Return the [X, Y] coordinate for the center point of the cell that contains the specified text.  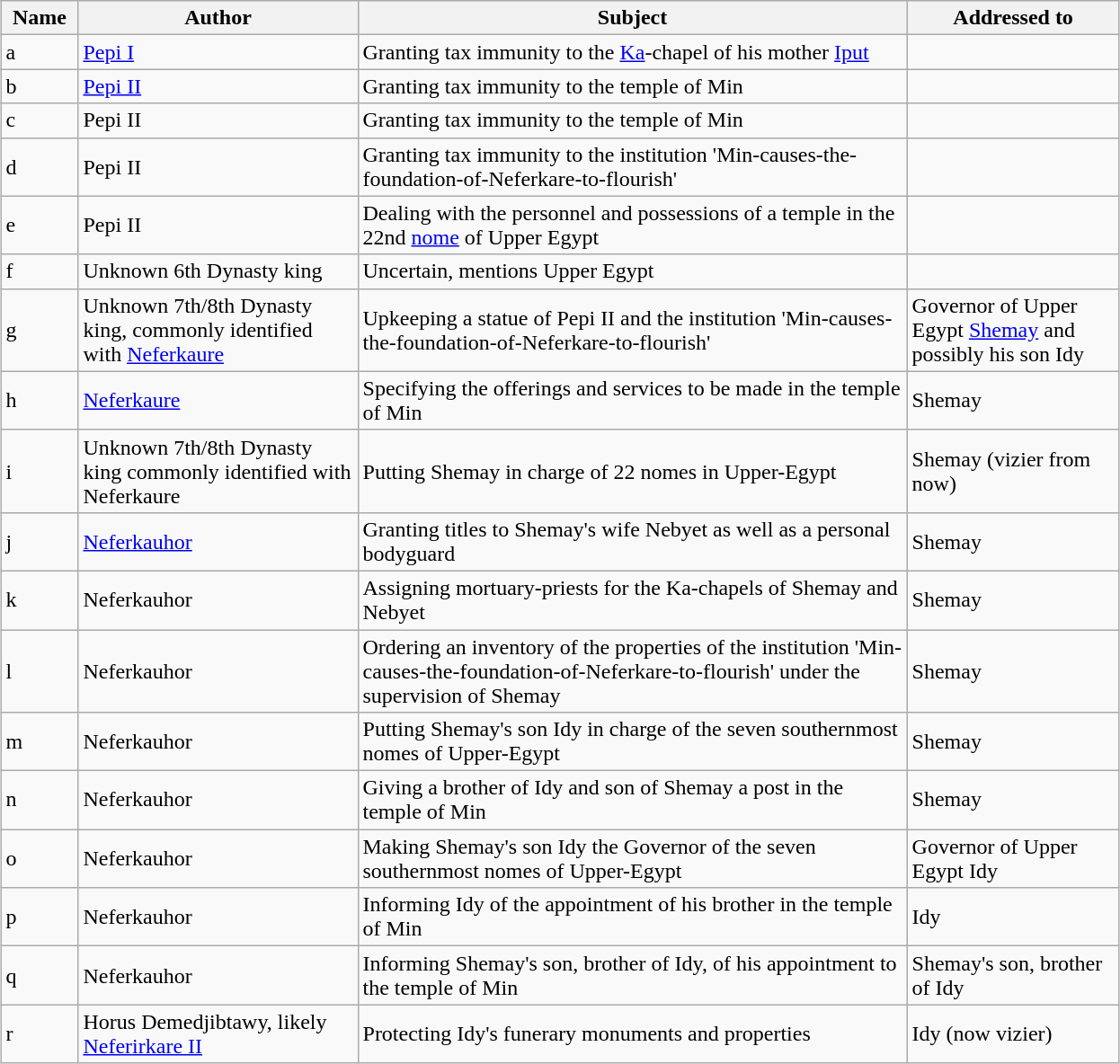
Protecting Idy's funerary monuments and properties [633, 1033]
Unknown 7th/8th Dynasty king commonly identified with Neferkaure [218, 471]
Informing Idy of the appointment of his brother in the temple of Min [633, 917]
g [40, 330]
Uncertain, mentions Upper Egypt [633, 271]
e [40, 225]
Assigning mortuary-priests for the Ka-chapels of Shemay and Nebyet [633, 600]
Making Shemay's son Idy the Governor of the seven southernmost nomes of Upper-Egypt [633, 859]
Putting Shemay in charge of 22 nomes in Upper-Egypt [633, 471]
Idy [1013, 917]
r [40, 1033]
Giving a brother of Idy and son of Shemay a post in the temple of Min [633, 800]
Idy (now vizier) [1013, 1033]
Unknown 7th/8th Dynasty king, commonly identified with Neferkaure [218, 330]
m [40, 742]
Shemay (vizier from now) [1013, 471]
i [40, 471]
h [40, 401]
j [40, 541]
c [40, 120]
k [40, 600]
o [40, 859]
Addressed to [1013, 18]
Specifying the offerings and services to be made in the temple of Min [633, 401]
Putting Shemay's son Idy in charge of the seven southernmost nomes of Upper-Egypt [633, 742]
Pepi I [218, 52]
Granting tax immunity to the Ka-chapel of his mother Iput [633, 52]
b [40, 86]
Author [218, 18]
Governor of Upper Egypt Shemay and possibly his son Idy [1013, 330]
Informing Shemay's son, brother of Idy, of his appointment to the temple of Min [633, 976]
a [40, 52]
Upkeeping a statue of Pepi II and the institution 'Min-causes-the-foundation-of-Neferkare-to-flourish' [633, 330]
Shemay's son, brother of Idy [1013, 976]
Ordering an inventory of the properties of the institution 'Min-causes-the-foundation-of-Neferkare-to-flourish' under the supervision of Shemay [633, 670]
d [40, 167]
Unknown 6th Dynasty king [218, 271]
f [40, 271]
Subject [633, 18]
p [40, 917]
Governor of Upper Egypt Idy [1013, 859]
n [40, 800]
Name [40, 18]
Granting titles to Shemay's wife Nebyet as well as a personal bodyguard [633, 541]
q [40, 976]
Neferkaure [218, 401]
Horus Demedjibtawy, likely Neferirkare II [218, 1033]
l [40, 670]
Dealing with the personnel and possessions of a temple in the 22nd nome of Upper Egypt [633, 225]
Granting tax immunity to the institution 'Min-causes-the-foundation-of-Neferkare-to-flourish' [633, 167]
